From the cell containing the given text, extract its center point as (X, Y) coordinate. 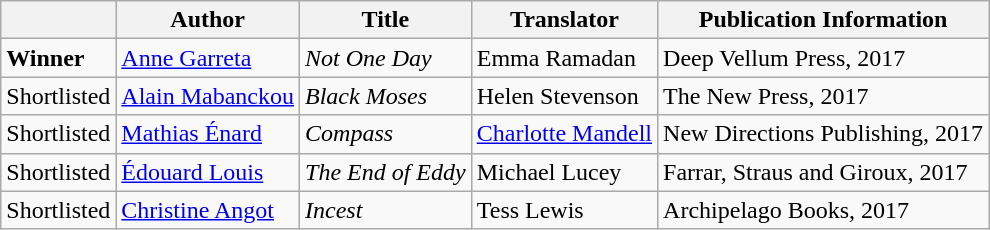
Christine Angot (208, 210)
Charlotte Mandell (564, 134)
Michael Lucey (564, 172)
Emma Ramadan (564, 58)
Black Moses (386, 96)
Édouard Louis (208, 172)
Publication Information (824, 20)
Alain Mabanckou (208, 96)
Mathias Énard (208, 134)
Helen Stevenson (564, 96)
Incest (386, 210)
Author (208, 20)
Title (386, 20)
Farrar, Straus and Giroux, 2017 (824, 172)
Tess Lewis (564, 210)
Archipelago Books, 2017 (824, 210)
The New Press, 2017 (824, 96)
Anne Garreta (208, 58)
New Directions Publishing, 2017 (824, 134)
Translator (564, 20)
Compass (386, 134)
Not One Day (386, 58)
Winner (58, 58)
Deep Vellum Press, 2017 (824, 58)
The End of Eddy (386, 172)
